From the cell containing the given text, extract its center point as [x, y] coordinate. 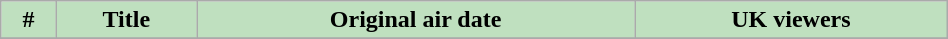
Original air date [416, 20]
# [28, 20]
Title [126, 20]
UK viewers [792, 20]
